From the cell containing the given text, extract its center point as (x, y) coordinate. 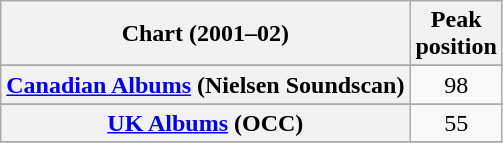
55 (456, 123)
98 (456, 85)
Peak position (456, 34)
Chart (2001–02) (206, 34)
Canadian Albums (Nielsen Soundscan) (206, 85)
UK Albums (OCC) (206, 123)
